Determine the (X, Y) coordinate at the center of the cell enclosing the given text.  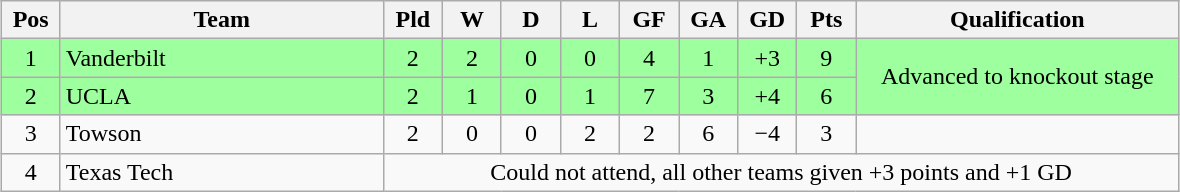
Pos (30, 20)
Advanced to knockout stage (1018, 77)
W (472, 20)
Towson (222, 134)
GF (650, 20)
Qualification (1018, 20)
UCLA (222, 96)
−4 (768, 134)
Pts (826, 20)
9 (826, 58)
D (530, 20)
Vanderbilt (222, 58)
GA (708, 20)
GD (768, 20)
+3 (768, 58)
Texas Tech (222, 172)
Could not attend, all other teams given +3 points and +1 GD (781, 172)
Team (222, 20)
+4 (768, 96)
L (590, 20)
Pld (412, 20)
7 (650, 96)
